Pinpoint the cell where the given text exists, returning its (x, y) midpoint coordinate. 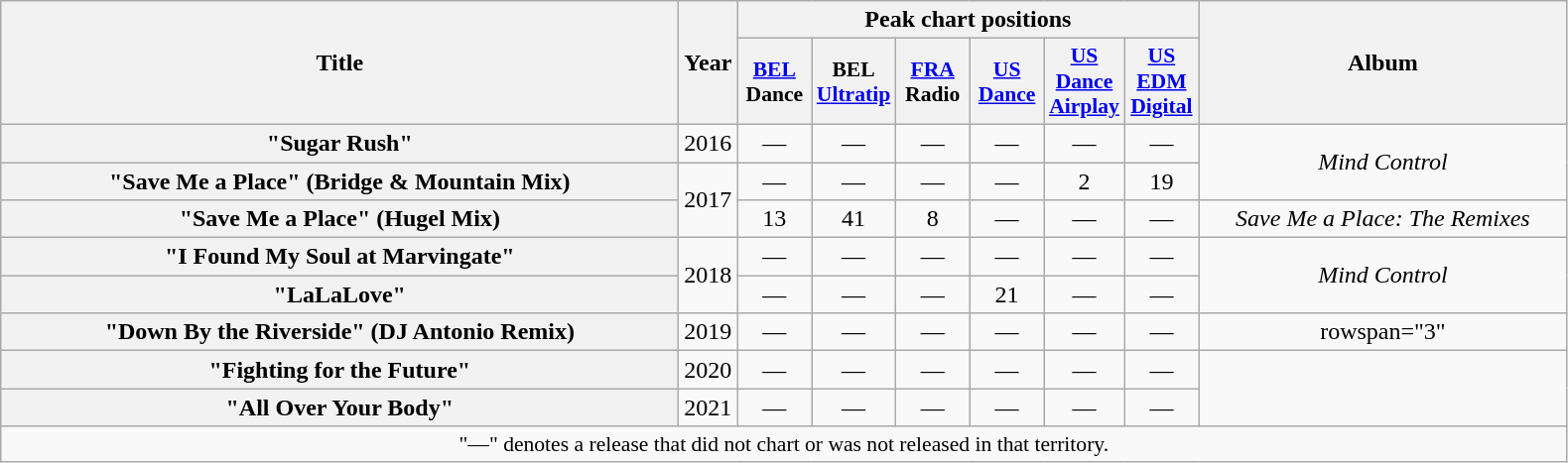
2021 (709, 407)
BELUltratip (853, 81)
"All Over Your Body" (339, 407)
"Fighting for the Future" (339, 370)
2018 (709, 276)
US EDM Digital (1161, 81)
21 (1006, 294)
8 (933, 219)
2020 (709, 370)
Peak chart positions (969, 20)
"Save Me a Place" (Bridge & Mountain Mix) (339, 181)
2017 (709, 200)
Album (1383, 63)
"—" denotes a release that did not chart or was not released in that territory. (784, 444)
2016 (709, 143)
rowspan="3" (1383, 332)
13 (774, 219)
US Dance Airplay (1084, 81)
"Save Me a Place" (Hugel Mix) (339, 219)
Title (339, 63)
FRARadio (933, 81)
2 (1084, 181)
"Down By the Riverside" (DJ Antonio Remix) (339, 332)
41 (853, 219)
Year (709, 63)
19 (1161, 181)
"LaLaLove" (339, 294)
"Sugar Rush" (339, 143)
"I Found My Soul at Marvingate" (339, 257)
2019 (709, 332)
BELDance (774, 81)
Save Me a Place: The Remixes (1383, 219)
US Dance (1006, 81)
